Return [x, y] of the center of cell containing provided text 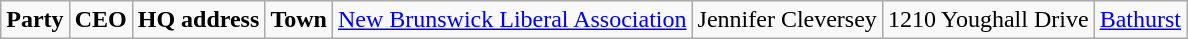
CEO [100, 20]
Bathurst [1140, 20]
1210 Youghall Drive [988, 20]
HQ address [198, 20]
Party [35, 20]
Town [299, 20]
New Brunswick Liberal Association [512, 20]
Jennifer Cleversey [787, 20]
